Locate the cell with the specified text and output its (x, y) center coordinate. 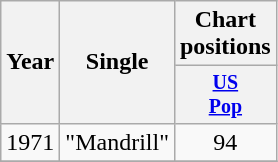
Year (30, 62)
Single (118, 62)
USPop (225, 94)
94 (225, 142)
"Mandrill" (118, 142)
Chart positions (225, 34)
1971 (30, 142)
